Capture the cell that displays the provided text and extract its [X, Y] central coordinate. 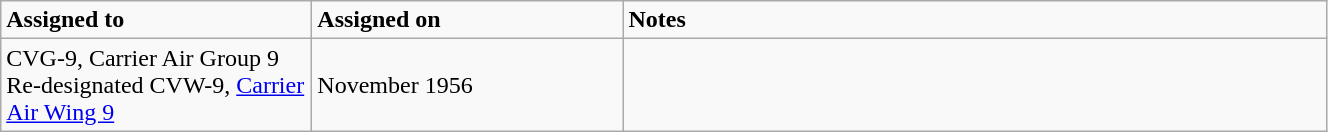
CVG-9, Carrier Air Group 9Re-designated CVW-9, Carrier Air Wing 9 [156, 85]
Notes [975, 20]
November 1956 [468, 85]
Assigned on [468, 20]
Assigned to [156, 20]
